From the cell containing the given text, extract its center point as (x, y) coordinate. 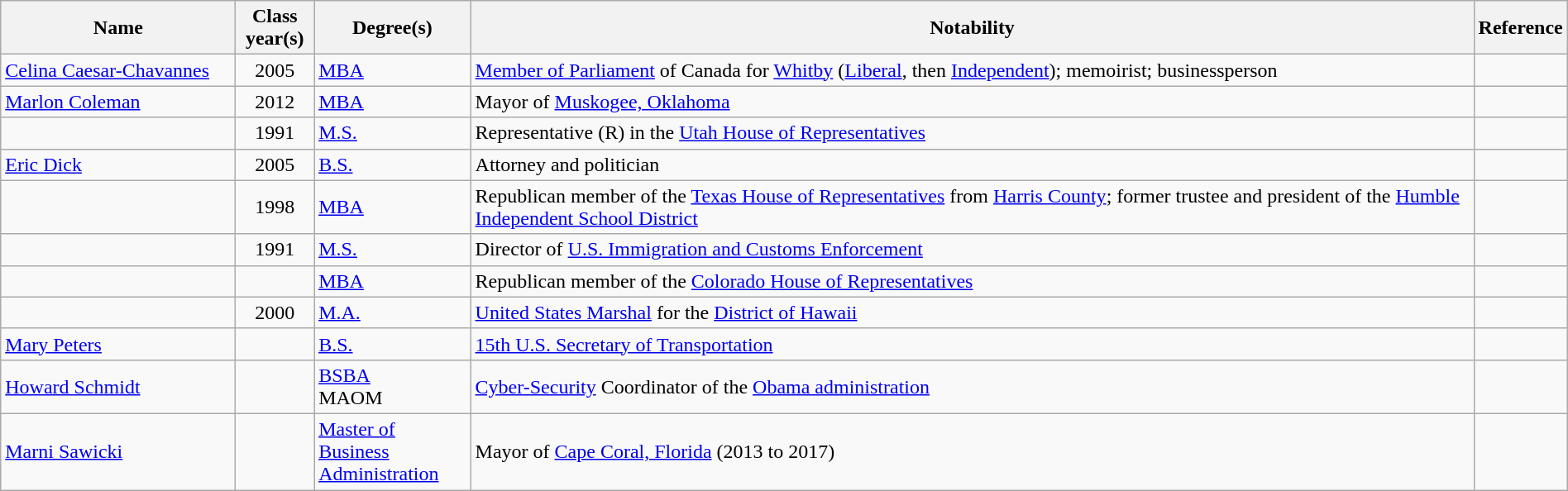
Eric Dick (118, 164)
Degree(s) (392, 28)
Republican member of the Texas House of Representatives from Harris County; former trustee and president of the Humble Independent School District (973, 207)
BSBAMAOM (392, 387)
Mayor of Muskogee, Oklahoma (973, 102)
Class year(s) (275, 28)
Master of Business Administration (392, 451)
Name (118, 28)
Celina Caesar-Chavannes (118, 70)
15th U.S. Secretary of Transportation (973, 344)
Marlon Coleman (118, 102)
Representative (R) in the Utah House of Representatives (973, 133)
Howard Schmidt (118, 387)
Republican member of the Colorado House of Representatives (973, 281)
M.A. (392, 312)
Reference (1520, 28)
2012 (275, 102)
1998 (275, 207)
Director of U.S. Immigration and Customs Enforcement (973, 250)
Member of Parliament of Canada for Whitby (Liberal, then Independent); memoirist; businessperson (973, 70)
Notability (973, 28)
Attorney and politician (973, 164)
United States Marshal for the District of Hawaii (973, 312)
2000 (275, 312)
Marni Sawicki (118, 451)
Mary Peters (118, 344)
Cyber-Security Coordinator of the Obama administration (973, 387)
Mayor of Cape Coral, Florida (2013 to 2017) (973, 451)
